Determine the [X, Y] coordinate at the center of the cell enclosing the given text.  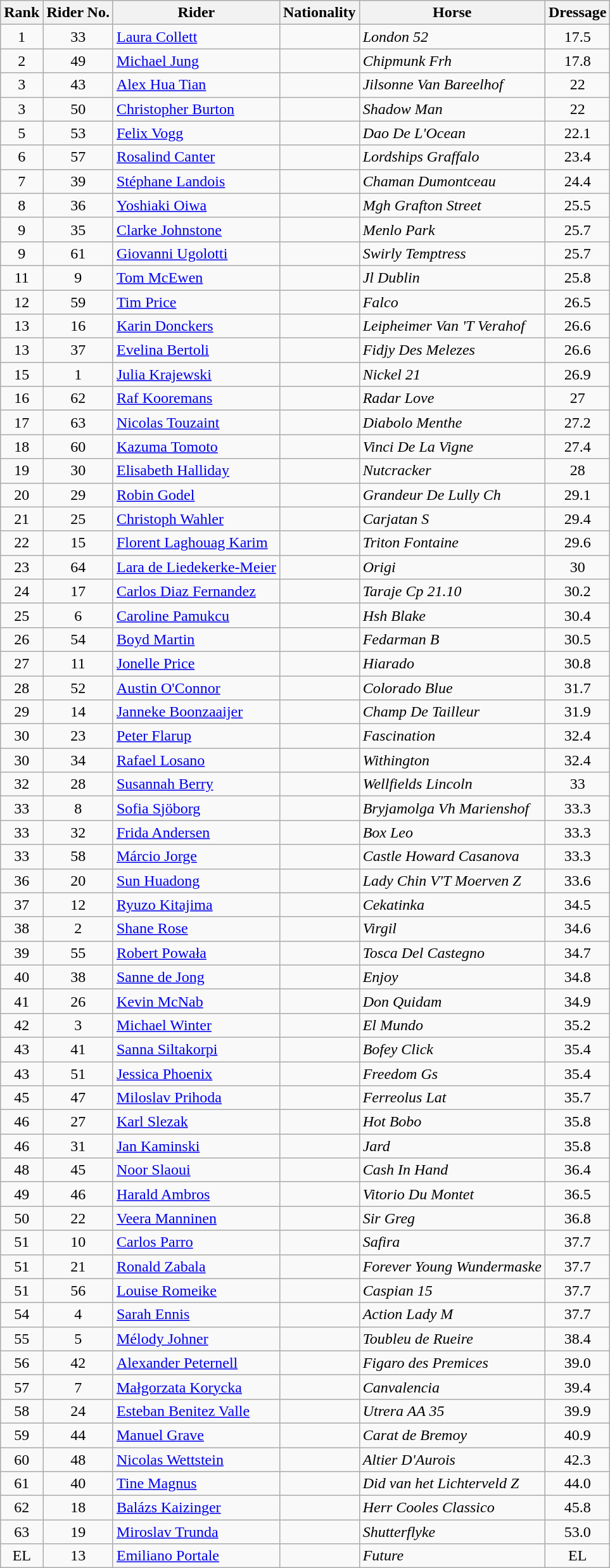
Sanne de Jong [196, 977]
Carlos Diaz Fernandez [196, 591]
Radar Love [452, 398]
Giovanni Ugolotti [196, 253]
Christopher Burton [196, 109]
Mélody Johner [196, 1339]
Utrera AA 35 [452, 1411]
Did van het Lichterveld Z [452, 1484]
Jonelle Price [196, 663]
Ronald Zabala [196, 1266]
26.9 [578, 374]
Shane Rose [196, 929]
26.5 [578, 302]
17.5 [578, 37]
Bryjamolga Vh Marienshof [452, 808]
35.2 [578, 1025]
Sir Greg [452, 1218]
Raf Kooremans [196, 398]
Jan Kaminski [196, 1146]
Márcio Jorge [196, 857]
31 [79, 1146]
33.6 [578, 881]
Kevin McNab [196, 1001]
Frida Andersen [196, 832]
36.8 [578, 1218]
Peter Flarup [196, 736]
40.9 [578, 1435]
36.5 [578, 1194]
Emiliano Portale [196, 1556]
Tine Magnus [196, 1484]
34.8 [578, 977]
Nutcracker [452, 471]
London 52 [452, 37]
Carlos Parro [196, 1242]
Austin O'Connor [196, 687]
30.5 [578, 639]
Stéphane Landois [196, 181]
Carjatan S [452, 519]
Susannah Berry [196, 784]
Lara de Liedekerke-Meier [196, 567]
Toubleu de Rueire [452, 1339]
Champ De Tailleur [452, 712]
Swirly Temptress [452, 253]
Wellfields Lincoln [452, 784]
Safira [452, 1242]
39.4 [578, 1387]
Michael Jung [196, 61]
Mgh Grafton Street [452, 205]
39.9 [578, 1411]
Cekatinka [452, 905]
Fedarman B [452, 639]
14 [79, 712]
34.5 [578, 905]
Origi [452, 567]
Tim Price [196, 302]
Fidjy Des Melezes [452, 350]
Felix Vogg [196, 133]
Chaman Dumontceau [452, 181]
Esteban Benitez Valle [196, 1411]
Alexander Peternell [196, 1363]
24.4 [578, 181]
Florent Laghouag Karim [196, 543]
44 [79, 1435]
Evelina Bertoli [196, 350]
Elisabeth Halliday [196, 471]
Future [452, 1556]
Herr Cooles Classico [452, 1508]
Hiarado [452, 663]
Ferreolus Lat [452, 1098]
64 [79, 567]
44.0 [578, 1484]
Caroline Pamukcu [196, 615]
Robin Godel [196, 495]
Rafael Losano [196, 760]
25.8 [578, 277]
36.4 [578, 1170]
Action Lady M [452, 1315]
Virgil [452, 929]
Withington [452, 760]
Sanna Siltakorpi [196, 1049]
34.6 [578, 929]
Bofey Click [452, 1049]
Kazuma Tomoto [196, 447]
31.9 [578, 712]
Dao De L'Ocean [452, 133]
Rosalind Canter [196, 157]
Taraje Cp 21.10 [452, 591]
Karin Donckers [196, 326]
Sofia Sjöborg [196, 808]
31.7 [578, 687]
Louise Romeike [196, 1291]
38.4 [578, 1339]
Hsh Blake [452, 615]
35 [79, 229]
Falco [452, 302]
Figaro des Premices [452, 1363]
Leipheimer Van 'T Verahof [452, 326]
29.6 [578, 543]
Ryuzo Kitajima [196, 905]
Nicolas Wettstein [196, 1459]
25.5 [578, 205]
Box Leo [452, 832]
10 [79, 1242]
34.9 [578, 1001]
Shutterflyke [452, 1532]
Jard [452, 1146]
Diabolo Menthe [452, 423]
Hot Bobo [452, 1122]
27.2 [578, 423]
Jilsonne Van Bareelhof [452, 85]
53 [79, 133]
30.8 [578, 663]
Chipmunk Frh [452, 61]
Freedom Gs [452, 1074]
Jessica Phoenix [196, 1074]
Horse [452, 13]
17.8 [578, 61]
Grandeur De Lully Ch [452, 495]
Don Quidam [452, 1001]
Cash In Hand [452, 1170]
Clarke Johnstone [196, 229]
Enjoy [452, 977]
30.2 [578, 591]
Miroslav Trunda [196, 1532]
Nickel 21 [452, 374]
Menlo Park [452, 229]
Małgorzata Korycka [196, 1387]
Miloslav Prihoda [196, 1098]
Manuel Grave [196, 1435]
Janneke Boonzaaijer [196, 712]
29.4 [578, 519]
Veera Manninen [196, 1218]
Robert Powała [196, 953]
Harald Ambros [196, 1194]
Julia Krajewski [196, 374]
Noor Slaoui [196, 1170]
El Mundo [452, 1025]
Rider No. [79, 13]
Laura Collett [196, 37]
52 [79, 687]
Caspian 15 [452, 1291]
34.7 [578, 953]
Karl Slezak [196, 1122]
Sarah Ennis [196, 1315]
Triton Fontaine [452, 543]
Tom McEwen [196, 277]
Rank [22, 13]
Lady Chin V'T Moerven Z [452, 881]
34 [79, 760]
Colorado Blue [452, 687]
47 [79, 1098]
39.0 [578, 1363]
27.4 [578, 447]
42.3 [578, 1459]
Nicolas Touzaint [196, 423]
Dressage [578, 13]
30.4 [578, 615]
Forever Young Wundermaske [452, 1266]
53.0 [578, 1532]
Alex Hua Tian [196, 85]
Altier D'Aurois [452, 1459]
Fascination [452, 736]
Sun Huadong [196, 881]
Yoshiaki Oiwa [196, 205]
Nationality [319, 13]
Balázs Kaizinger [196, 1508]
Castle Howard Casanova [452, 857]
Vitorio Du Montet [452, 1194]
45.8 [578, 1508]
Christoph Wahler [196, 519]
23.4 [578, 157]
Carat de Bremoy [452, 1435]
Boyd Martin [196, 639]
Tosca Del Castegno [452, 953]
Jl Dublin [452, 277]
Lordships Graffalo [452, 157]
Michael Winter [196, 1025]
22.1 [578, 133]
Shadow Man [452, 109]
Rider [196, 13]
35.7 [578, 1098]
Canvalencia [452, 1387]
Vinci De La Vigne [452, 447]
29.1 [578, 495]
4 [79, 1315]
